Determine the [X, Y] coordinate at the center of the cell enclosing the given text.  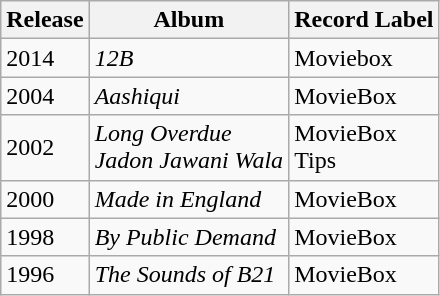
Long OverdueJadon Jawani Wala [189, 148]
Release [45, 20]
Record Label [364, 20]
Moviebox [364, 58]
1998 [45, 237]
By Public Demand [189, 237]
2014 [45, 58]
12B [189, 58]
2000 [45, 199]
Album [189, 20]
Made in England [189, 199]
2004 [45, 96]
The Sounds of B21 [189, 275]
2002 [45, 148]
Aashiqui [189, 96]
1996 [45, 275]
MovieBoxTips [364, 148]
